Capture the cell that displays the provided text and extract its [x, y] central coordinate. 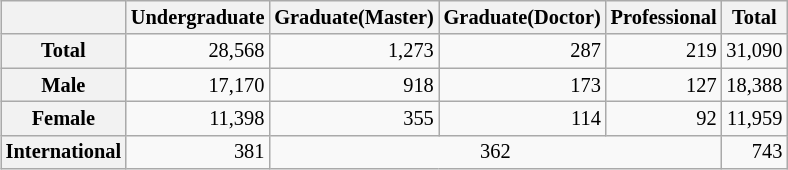
362 [495, 152]
114 [522, 119]
381 [198, 152]
31,090 [755, 51]
92 [664, 119]
355 [354, 119]
11,959 [755, 119]
173 [522, 85]
Graduate(Master) [354, 18]
Graduate(Doctor) [522, 18]
28,568 [198, 51]
Professional [664, 18]
1,273 [354, 51]
287 [522, 51]
743 [755, 152]
Female [64, 119]
Male [64, 85]
918 [354, 85]
Undergraduate [198, 18]
18,388 [755, 85]
219 [664, 51]
17,170 [198, 85]
International [64, 152]
127 [664, 85]
11,398 [198, 119]
